Return the (X, Y) coordinate for the center point of the cell that contains the specified text.  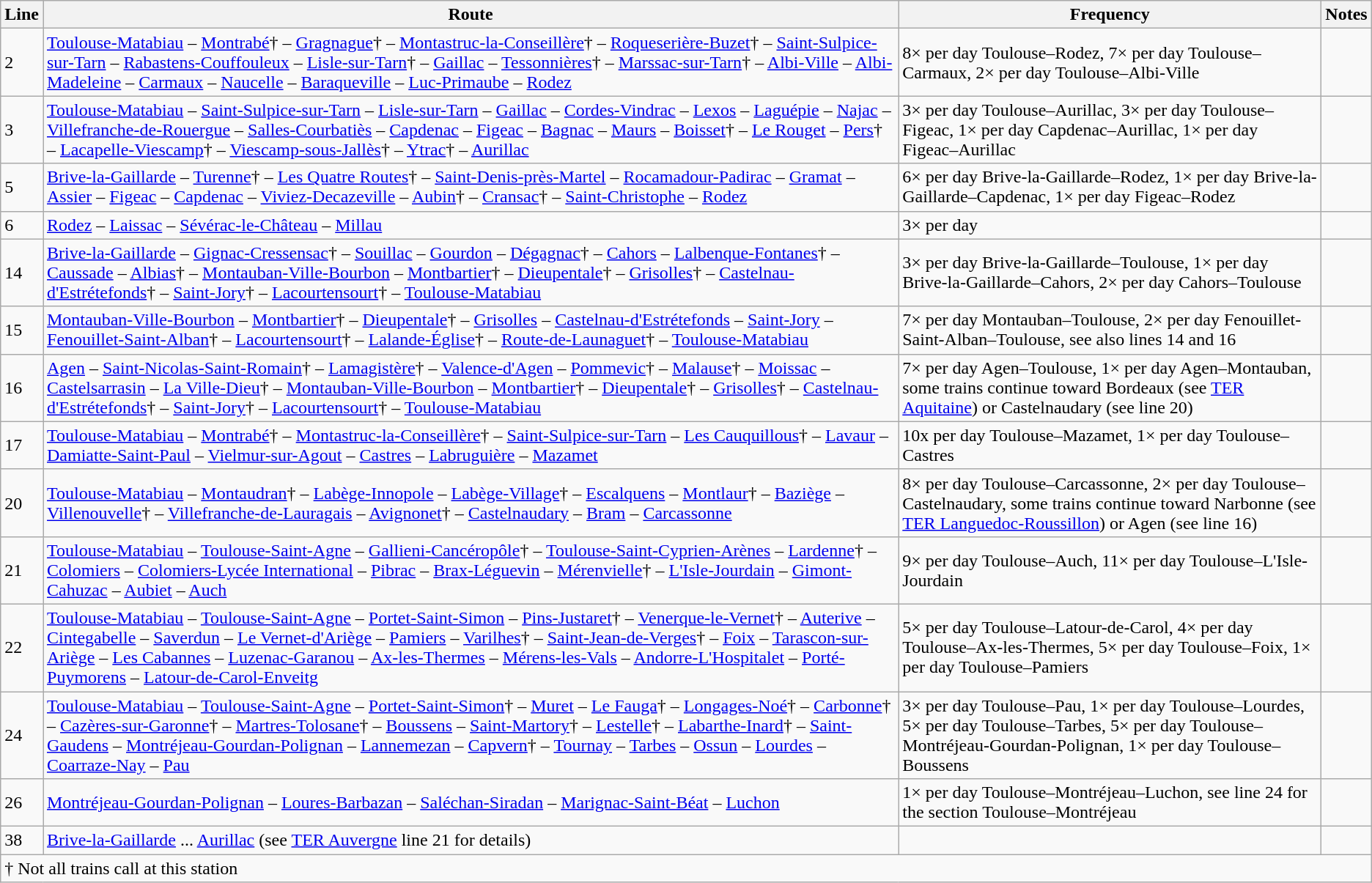
22 (22, 648)
Brive-la-Gaillarde ... Aurillac (see TER Auvergne line 21 for details) (471, 840)
Route (471, 15)
5× per day Toulouse–Latour-de-Carol, 4× per day Toulouse–Ax-les-Thermes, 5× per day Toulouse–Foix, 1× per day Toulouse–Pamiers (1110, 648)
3× per day (1110, 225)
3× per day Brive-la-Gaillarde–Toulouse, 1× per day Brive-la-Gaillarde–Cahors, 2× per day Cahors–Toulouse (1110, 273)
8× per day Toulouse–Rodez, 7× per day Toulouse–Carmaux, 2× per day Toulouse–Albi-Ville (1110, 62)
Rodez – Laissac – Sévérac-le-Château – Millau (471, 225)
14 (22, 273)
† Not all trains call at this station (686, 868)
20 (22, 503)
3× per day Toulouse–Aurillac, 3× per day Toulouse–Figeac, 1× per day Capdenac–Aurillac, 1× per day Figeac–Aurillac (1110, 130)
5 (22, 188)
16 (22, 388)
9× per day Toulouse–Auch, 11× per day Toulouse–L'Isle-Jourdain (1110, 570)
Frequency (1110, 15)
7× per day Agen–Toulouse, 1× per day Agen–Montauban, some trains continue toward Bordeaux (see TER Aquitaine) or Castelnaudary (see line 20) (1110, 388)
17 (22, 446)
24 (22, 736)
6 (22, 225)
2 (22, 62)
26 (22, 803)
15 (22, 330)
1× per day Toulouse–Montréjeau–Luchon, see line 24 for the section Toulouse–Montréjeau (1110, 803)
Montréjeau-Gourdan-Polignan – Loures-Barbazan – Saléchan-Siradan – Marignac-Saint-Béat – Luchon (471, 803)
3 (22, 130)
10x per day Toulouse–Mazamet, 1× per day Toulouse–Castres (1110, 446)
6× per day Brive-la-Gaillarde–Rodez, 1× per day Brive-la-Gaillarde–Capdenac, 1× per day Figeac–Rodez (1110, 188)
Notes (1346, 15)
38 (22, 840)
Line (22, 15)
21 (22, 570)
7× per day Montauban–Toulouse, 2× per day Fenouillet-Saint-Alban–Toulouse, see also lines 14 and 16 (1110, 330)
